Detect which cell encompasses the target text, then output its [X, Y] center coordinate. 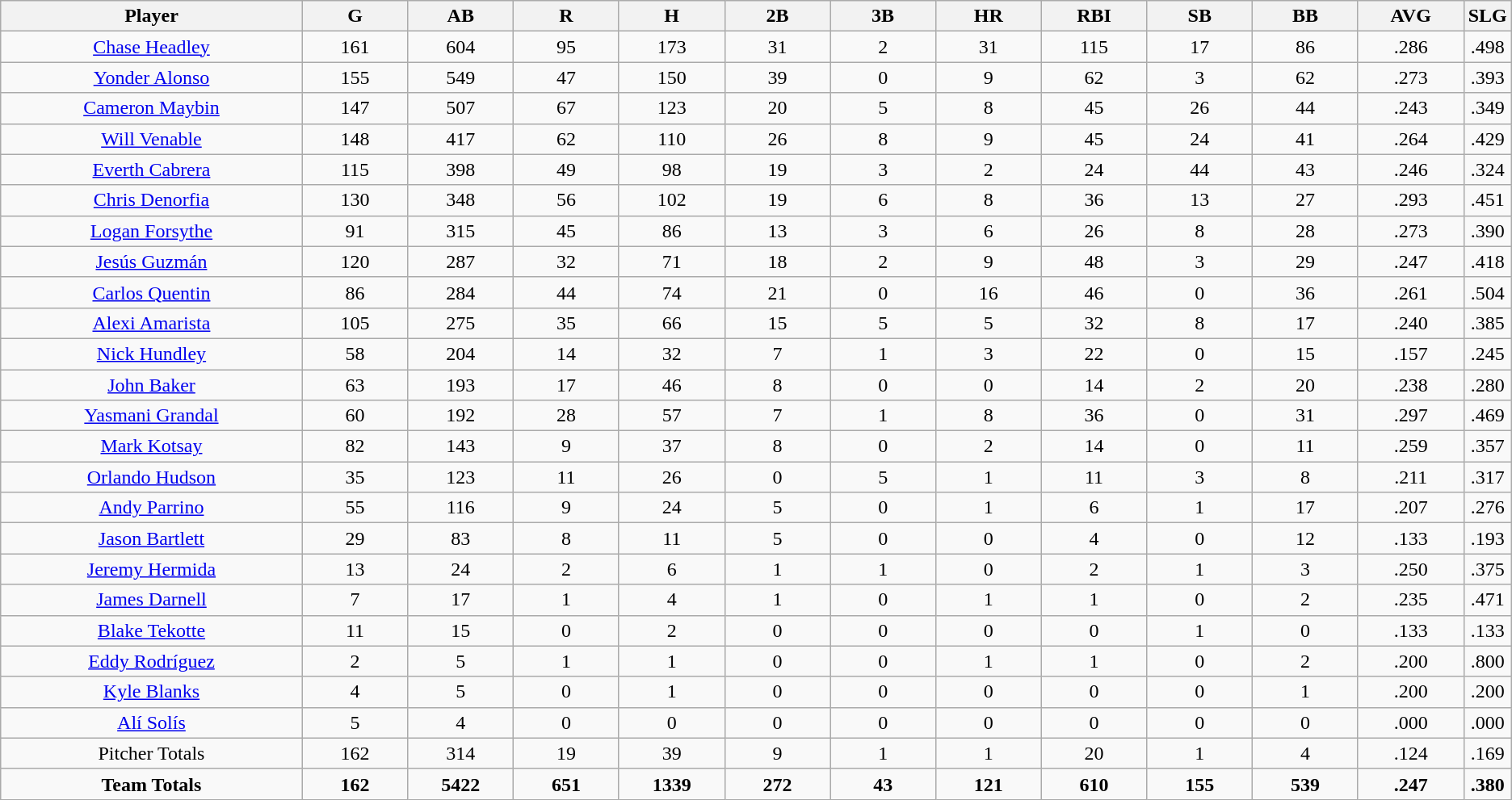
1339 [672, 784]
98 [672, 170]
105 [355, 323]
110 [672, 139]
27 [1305, 200]
.293 [1410, 200]
Jeremy Hermida [152, 569]
63 [355, 385]
.385 [1488, 323]
AVG [1410, 16]
Kyle Blanks [152, 692]
102 [672, 200]
287 [460, 262]
71 [672, 262]
Blake Tekotte [152, 630]
RBI [1094, 16]
314 [460, 753]
Jason Bartlett [152, 538]
.259 [1410, 446]
12 [1305, 538]
95 [567, 47]
315 [460, 231]
116 [460, 508]
2B [777, 16]
John Baker [152, 385]
Pitcher Totals [152, 753]
.238 [1410, 385]
48 [1094, 262]
H [672, 16]
Yonder Alonso [152, 77]
16 [989, 292]
47 [567, 77]
G [355, 16]
SB [1200, 16]
21 [777, 292]
Orlando Hudson [152, 477]
Team Totals [152, 784]
Nick Hundley [152, 354]
348 [460, 200]
BB [1305, 16]
275 [460, 323]
.245 [1488, 354]
66 [672, 323]
.380 [1488, 784]
121 [989, 784]
83 [460, 538]
3B [884, 16]
41 [1305, 139]
.157 [1410, 354]
58 [355, 354]
284 [460, 292]
.375 [1488, 569]
.264 [1410, 139]
604 [460, 47]
192 [460, 416]
549 [460, 77]
.357 [1488, 446]
.418 [1488, 262]
143 [460, 446]
507 [460, 108]
.124 [1410, 753]
.800 [1488, 661]
HR [989, 16]
49 [567, 170]
147 [355, 108]
.240 [1410, 323]
.250 [1410, 569]
Logan Forsythe [152, 231]
Eddy Rodríguez [152, 661]
AB [460, 16]
.280 [1488, 385]
.193 [1488, 538]
.429 [1488, 139]
.211 [1410, 477]
.235 [1410, 600]
67 [567, 108]
37 [672, 446]
Alexi Amarista [152, 323]
204 [460, 354]
651 [567, 784]
.393 [1488, 77]
Chase Headley [152, 47]
.207 [1410, 508]
.246 [1410, 170]
55 [355, 508]
Jesús Guzmán [152, 262]
.286 [1410, 47]
417 [460, 139]
.169 [1488, 753]
57 [672, 416]
82 [355, 446]
150 [672, 77]
.324 [1488, 170]
.297 [1410, 416]
.469 [1488, 416]
539 [1305, 784]
120 [355, 262]
398 [460, 170]
161 [355, 47]
610 [1094, 784]
173 [672, 47]
Cameron Maybin [152, 108]
.498 [1488, 47]
Mark Kotsay [152, 446]
.243 [1410, 108]
.390 [1488, 231]
R [567, 16]
Alí Solís [152, 723]
Player [152, 16]
Andy Parrino [152, 508]
91 [355, 231]
.451 [1488, 200]
Yasmani Grandal [152, 416]
.471 [1488, 600]
SLG [1488, 16]
Chris Denorfia [152, 200]
.276 [1488, 508]
.504 [1488, 292]
.261 [1410, 292]
Everth Cabrera [152, 170]
Will Venable [152, 139]
Carlos Quentin [152, 292]
74 [672, 292]
60 [355, 416]
18 [777, 262]
130 [355, 200]
272 [777, 784]
148 [355, 139]
5422 [460, 784]
.317 [1488, 477]
.349 [1488, 108]
56 [567, 200]
James Darnell [152, 600]
22 [1094, 354]
193 [460, 385]
